Find where the given text appears and provide that cell's center as (x, y) coordinate. 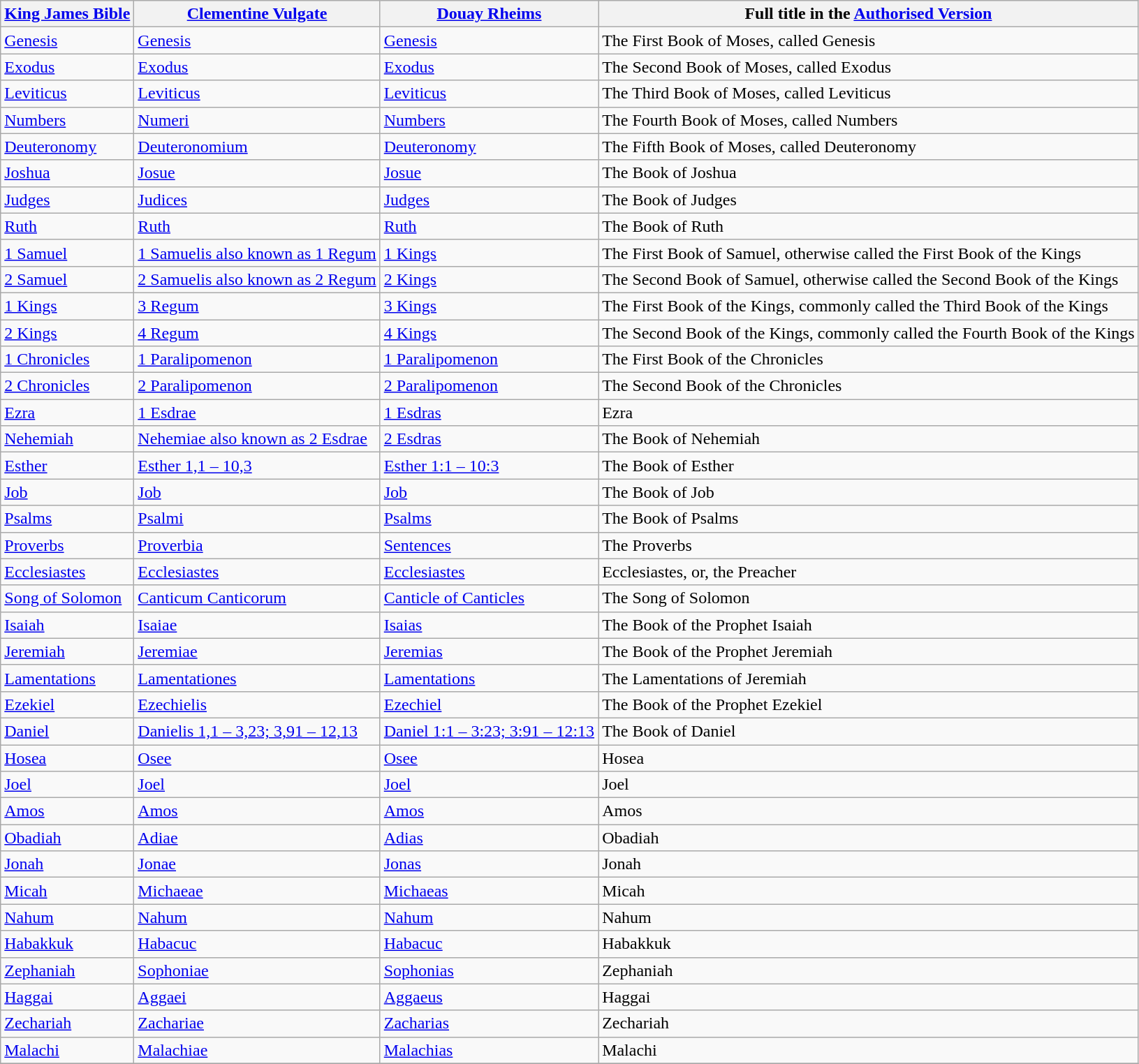
Sophoniae (257, 970)
Nehemiae also known as 2 Esdrae (257, 439)
Zachariae (257, 1024)
4 Regum (257, 333)
The Book of the Prophet Ezekiel (869, 704)
The Second Book of Moses, called Exodus (869, 67)
Isaiah (67, 625)
Daniel 1:1 – 3:23; 3:91 – 12:13 (489, 731)
Numeri (257, 120)
Proverbia (257, 545)
Nehemiah (67, 439)
1 Samuel (67, 253)
The Book of Job (869, 492)
Malachiae (257, 1050)
1 Esdrae (257, 413)
Sentences (489, 545)
The Book of Judges (869, 200)
Clementine Vulgate (257, 14)
2 Esdras (489, 439)
The Book of the Prophet Isaiah (869, 625)
Jeremiah (67, 651)
Adiae (257, 838)
2 Samuelis also known as 2 Regum (257, 279)
Esther 1,1 – 10,3 (257, 466)
The Second Book of Samuel, otherwise called the Second Book of the Kings (869, 279)
Aggaei (257, 997)
The Fourth Book of Moses, called Numbers (869, 120)
Proverbs (67, 545)
Canticum Canticorum (257, 598)
Jeremiae (257, 651)
3 Kings (489, 306)
Douay Rheims (489, 14)
Ezekiel (67, 704)
King James Bible (67, 14)
Deuteronomium (257, 147)
Danielis 1,1 – 3,23; 3,91 – 12,13 (257, 731)
The Second Book of the Chronicles (869, 386)
Song of Solomon (67, 598)
3 Regum (257, 306)
Canticle of Canticles (489, 598)
1 Samuelis also known as 1 Regum (257, 253)
Zacharias (489, 1024)
The Book of Esther (869, 466)
The Song of Solomon (869, 598)
The Lamentations of Jeremiah (869, 678)
The Proverbs (869, 545)
Esther 1:1 – 10:3 (489, 466)
2 Samuel (67, 279)
The Book of Nehemiah (869, 439)
Malachias (489, 1050)
The Book of Joshua (869, 173)
Joshua (67, 173)
The Book of the Prophet Jeremiah (869, 651)
Lamentationes (257, 678)
Ecclesiastes, or, the Preacher (869, 572)
Adias (489, 838)
The First Book of the Kings, commonly called the Third Book of the Kings (869, 306)
Aggaeus (489, 997)
Ezechielis (257, 704)
Michaeas (489, 891)
Full title in the Authorised Version (869, 14)
Michaeae (257, 891)
Judices (257, 200)
The Second Book of the Kings, commonly called the Fourth Book of the Kings (869, 333)
Isaias (489, 625)
1 Chronicles (67, 360)
The First Book of the Chronicles (869, 360)
Jonae (257, 864)
1 Esdras (489, 413)
4 Kings (489, 333)
Isaiae (257, 625)
Psalmi (257, 519)
Sophonias (489, 970)
The Book of Psalms (869, 519)
The First Book of Moses, called Genesis (869, 40)
2 Chronicles (67, 386)
Jeremias (489, 651)
The Third Book of Moses, called Leviticus (869, 94)
The Fifth Book of Moses, called Deuteronomy (869, 147)
The Book of Ruth (869, 226)
Ezechiel (489, 704)
Esther (67, 466)
The Book of Daniel (869, 731)
The First Book of Samuel, otherwise called the First Book of the Kings (869, 253)
Daniel (67, 731)
Jonas (489, 864)
